Return the [x, y] coordinate for the center point of the cell that contains the specified text.  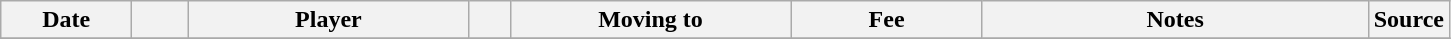
Fee [886, 20]
Source [1408, 20]
Date [66, 20]
Moving to [650, 20]
Player [328, 20]
Notes [1175, 20]
